Find where the given text appears and provide that cell's center as [x, y] coordinate. 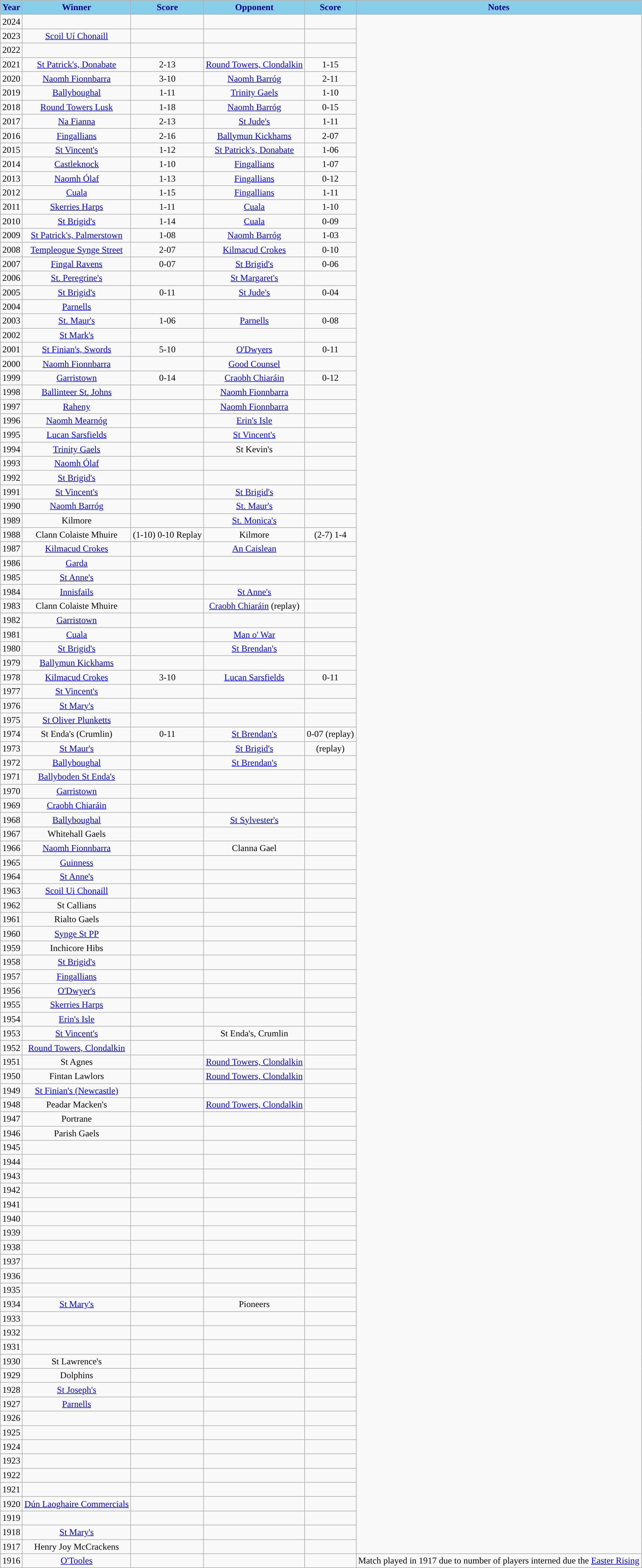
1996 [11, 421]
1921 [11, 1489]
1928 [11, 1390]
1954 [11, 1019]
1938 [11, 1247]
1978 [11, 677]
St Finian's (Newcastle) [77, 1091]
1940 [11, 1219]
1935 [11, 1290]
2012 [11, 193]
2013 [11, 179]
1981 [11, 635]
St Sylvester's [254, 820]
1932 [11, 1333]
1-12 [167, 150]
1958 [11, 962]
1994 [11, 449]
2021 [11, 64]
1944 [11, 1162]
1926 [11, 1418]
Garda [77, 563]
1922 [11, 1475]
O'Dwyers [254, 349]
1933 [11, 1318]
1984 [11, 592]
2003 [11, 321]
1971 [11, 777]
2023 [11, 36]
2002 [11, 335]
Good Counsel [254, 364]
1989 [11, 520]
Fintan Lawlors [77, 1076]
0-15 [330, 107]
1920 [11, 1504]
Opponent [254, 7]
Year [11, 7]
1950 [11, 1076]
1925 [11, 1432]
Templeogue Synge Street [77, 250]
5-10 [167, 349]
Scoil Ui Chonaill [77, 891]
(replay) [330, 748]
2017 [11, 121]
Na Fianna [77, 121]
1968 [11, 820]
1945 [11, 1148]
2-11 [330, 79]
2018 [11, 107]
1974 [11, 734]
2000 [11, 364]
1953 [11, 1033]
1988 [11, 535]
2-16 [167, 136]
St. Monica's [254, 520]
Castleknock [77, 164]
1956 [11, 991]
1943 [11, 1176]
1924 [11, 1447]
1997 [11, 406]
1934 [11, 1304]
Whitehall Gaels [77, 834]
2001 [11, 349]
1969 [11, 805]
2024 [11, 22]
1939 [11, 1233]
St Margaret's [254, 278]
0-14 [167, 378]
1979 [11, 663]
St Finian's, Swords [77, 349]
1992 [11, 478]
Naomh Mearnóg [77, 421]
1942 [11, 1190]
2014 [11, 164]
1-07 [330, 164]
1962 [11, 905]
0-08 [330, 321]
St. Peregrine's [77, 278]
1931 [11, 1347]
1993 [11, 464]
1970 [11, 791]
1982 [11, 620]
1949 [11, 1091]
1975 [11, 720]
Portrane [77, 1119]
1916 [11, 1561]
Guinness [77, 862]
1929 [11, 1376]
1-13 [167, 179]
St Kevin's [254, 449]
St Mark's [77, 335]
Match played in 1917 due to number of players interned due the Easter Rising [499, 1561]
2009 [11, 235]
1937 [11, 1261]
An Caislean [254, 549]
St Enda's (Crumlin) [77, 734]
Innisfails [77, 592]
2008 [11, 250]
Pioneers [254, 1304]
0-07 (replay) [330, 734]
Parish Gaels [77, 1133]
1985 [11, 577]
1999 [11, 378]
1966 [11, 848]
Raheny [77, 406]
St Patrick's, Palmerstown [77, 235]
1980 [11, 649]
1986 [11, 563]
1965 [11, 862]
St Joseph's [77, 1390]
O'Tooles [77, 1561]
2005 [11, 292]
1976 [11, 706]
St Callians [77, 905]
1917 [11, 1547]
1977 [11, 692]
Scoil Uí Chonaill [77, 36]
1967 [11, 834]
2004 [11, 307]
1960 [11, 934]
St Lawrence's [77, 1361]
0-09 [330, 221]
2015 [11, 150]
0-04 [330, 292]
Round Towers Lusk [77, 107]
1941 [11, 1204]
Synge St PP [77, 934]
Dún Laoghaire Commercials [77, 1504]
2011 [11, 207]
Winner [77, 7]
2022 [11, 50]
Rialto Gaels [77, 920]
1964 [11, 877]
2016 [11, 136]
Fingal Ravens [77, 264]
1946 [11, 1133]
Ballyboden St Enda's [77, 777]
2007 [11, 264]
1-14 [167, 221]
Inchicore Hibs [77, 948]
1961 [11, 920]
St Agnes [77, 1062]
1-18 [167, 107]
1923 [11, 1461]
1936 [11, 1276]
1983 [11, 606]
Man o' War [254, 635]
1963 [11, 891]
Clanna Gael [254, 848]
1973 [11, 748]
1947 [11, 1119]
Notes [499, 7]
Henry Joy McCrackens [77, 1547]
1959 [11, 948]
1918 [11, 1532]
1972 [11, 763]
1919 [11, 1518]
0-07 [167, 264]
2019 [11, 93]
1991 [11, 492]
O'Dwyer's [77, 991]
1990 [11, 506]
1948 [11, 1105]
St Enda's, Crumlin [254, 1033]
St Oliver Plunketts [77, 720]
1998 [11, 392]
2020 [11, 79]
2006 [11, 278]
(2-7) 1-4 [330, 535]
Peadar Macken's [77, 1105]
2010 [11, 221]
1930 [11, 1361]
Craobh Chiaráin (replay) [254, 606]
1-08 [167, 235]
0-06 [330, 264]
Ballinteer St. Johns [77, 392]
1-03 [330, 235]
1957 [11, 976]
1927 [11, 1404]
Dolphins [77, 1376]
1995 [11, 435]
1955 [11, 1005]
(1-10) 0-10 Replay [167, 535]
0-10 [330, 250]
1952 [11, 1048]
1951 [11, 1062]
1987 [11, 549]
St Maur's [77, 748]
